For the text-containing cell, return its midpoint in (X, Y) coordinate format. 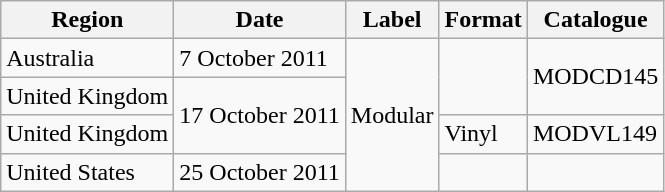
Label (392, 20)
Catalogue (595, 20)
MODCD145 (595, 77)
Vinyl (483, 134)
MODVL149 (595, 134)
Region (88, 20)
25 October 2011 (260, 172)
Australia (88, 58)
Modular (392, 115)
17 October 2011 (260, 115)
Date (260, 20)
Format (483, 20)
7 October 2011 (260, 58)
United States (88, 172)
